Capture the cell that displays the provided text and extract its (X, Y) central coordinate. 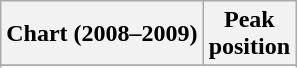
Peakposition (249, 34)
Chart (2008–2009) (102, 34)
